Search for the cell housing the specified text and yield its (X, Y) center coordinate. 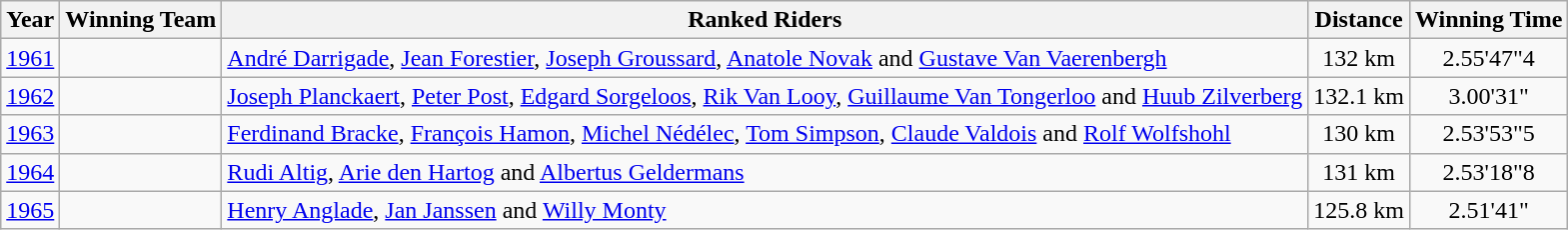
Distance (1359, 20)
André Darrigade, Jean Forestier, Joseph Groussard, Anatole Novak and Gustave Van Vaerenbergh (766, 58)
132 km (1359, 58)
1965 (30, 210)
2.53'53"5 (1488, 134)
1964 (30, 172)
1962 (30, 96)
1963 (30, 134)
130 km (1359, 134)
Joseph Planckaert, Peter Post, Edgard Sorgeloos, Rik Van Looy, Guillaume Van Tongerloo and Huub Zilverberg (766, 96)
Ranked Riders (766, 20)
1961 (30, 58)
2.53'18"8 (1488, 172)
Winning Team (141, 20)
131 km (1359, 172)
3.00'31" (1488, 96)
Winning Time (1488, 20)
132.1 km (1359, 96)
Henry Anglade, Jan Janssen and Willy Monty (766, 210)
2.51'41" (1488, 210)
Ferdinand Bracke, François Hamon, Michel Nédélec, Tom Simpson, Claude Valdois and Rolf Wolfshohl (766, 134)
Rudi Altig, Arie den Hartog and Albertus Geldermans (766, 172)
125.8 km (1359, 210)
2.55'47"4 (1488, 58)
Year (30, 20)
